For the text-containing cell, return its midpoint in (x, y) coordinate format. 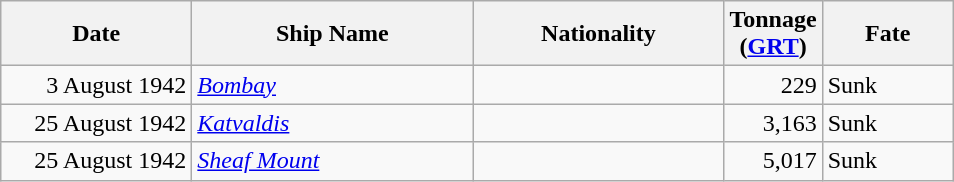
Date (96, 34)
Sheaf Mount (332, 161)
5,017 (773, 161)
3,163 (773, 123)
Nationality (598, 34)
Fate (888, 34)
Tonnage(GRT) (773, 34)
3 August 1942 (96, 85)
Katvaldis (332, 123)
229 (773, 85)
Ship Name (332, 34)
Bombay (332, 85)
